Locate the cell with the specified text and output its (X, Y) center coordinate. 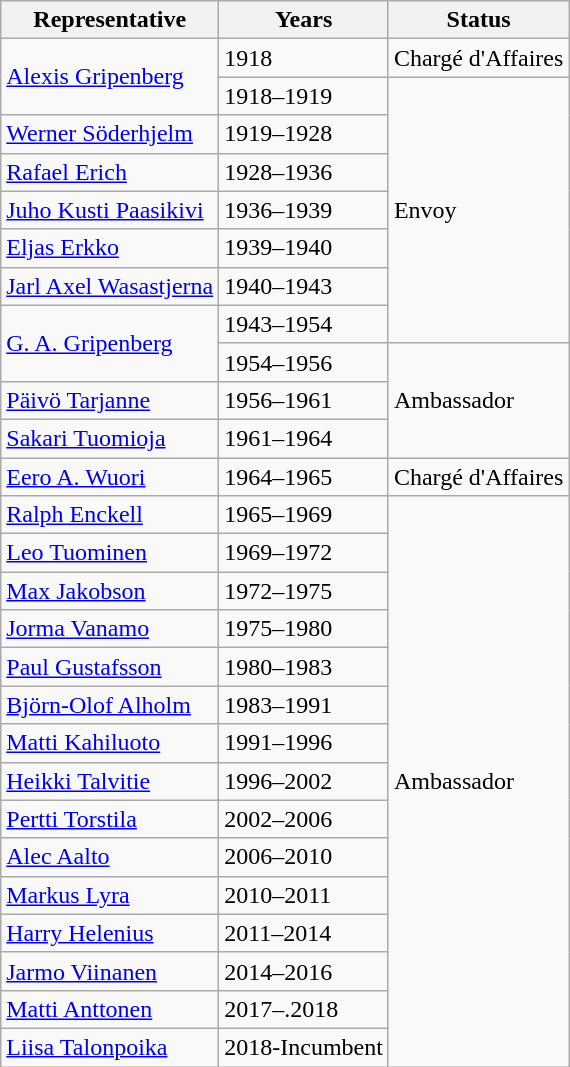
Status (478, 20)
Heikki Talvitie (110, 781)
Markus Lyra (110, 895)
1943–1954 (304, 324)
Jarl Axel Wasastjerna (110, 286)
Björn-Olof Alholm (110, 705)
2011–2014 (304, 933)
2006–2010 (304, 857)
Päivö Tarjanne (110, 400)
Jorma Vanamo (110, 629)
Max Jakobson (110, 591)
Alexis Gripenberg (110, 77)
Juho Kusti Paasikivi (110, 210)
Liisa Talonpoika (110, 1047)
1972–1975 (304, 591)
1961–1964 (304, 438)
1965–1969 (304, 515)
1991–1996 (304, 743)
1969–1972 (304, 553)
Rafael Erich (110, 172)
1919–1928 (304, 134)
Eero A. Wuori (110, 477)
2010–2011 (304, 895)
1980–1983 (304, 667)
1918 (304, 58)
Representative (110, 20)
2018-Incumbent (304, 1047)
Paul Gustafsson (110, 667)
Years (304, 20)
Alec Aalto (110, 857)
Harry Helenius (110, 933)
1956–1961 (304, 400)
Eljas Erkko (110, 248)
Jarmo Viinanen (110, 971)
Matti Kahiluoto (110, 743)
G. A. Gripenberg (110, 343)
1983–1991 (304, 705)
1918–1919 (304, 96)
Pertti Torstila (110, 819)
Sakari Tuomioja (110, 438)
Matti Anttonen (110, 1009)
1964–1965 (304, 477)
1928–1936 (304, 172)
1936–1939 (304, 210)
Werner Söderhjelm (110, 134)
Envoy (478, 210)
1975–1980 (304, 629)
2002–2006 (304, 819)
1954–1956 (304, 362)
Leo Tuominen (110, 553)
1996–2002 (304, 781)
1940–1943 (304, 286)
2017–.2018 (304, 1009)
Ralph Enckell (110, 515)
1939–1940 (304, 248)
2014–2016 (304, 971)
